Search for the cell housing the specified text and yield its [X, Y] center coordinate. 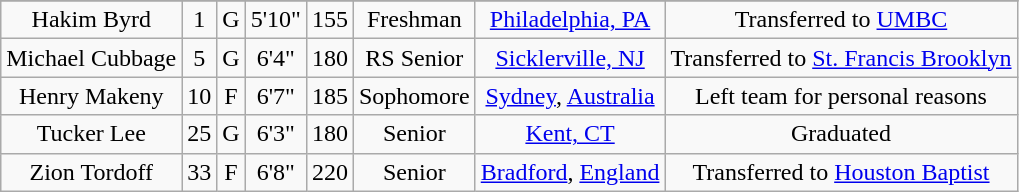
Henry Makeny [92, 96]
RS Senior [414, 58]
10 [200, 96]
33 [200, 172]
5'10" [276, 20]
Sydney, Australia [570, 96]
Graduated [841, 134]
Bradford, England [570, 172]
Hakim Byrd [92, 20]
Transferred to St. Francis Brooklyn [841, 58]
1 [200, 20]
Left team for personal reasons [841, 96]
Sophomore [414, 96]
Kent, CT [570, 134]
Transferred to UMBC [841, 20]
185 [330, 96]
Tucker Lee [92, 134]
155 [330, 20]
Zion Tordoff [92, 172]
Michael Cubbage [92, 58]
Sicklerville, NJ [570, 58]
5 [200, 58]
6'7" [276, 96]
Freshman [414, 20]
6'3" [276, 134]
220 [330, 172]
25 [200, 134]
6'4" [276, 58]
6'8" [276, 172]
Philadelphia, PA [570, 20]
Transferred to Houston Baptist [841, 172]
